Locate the cell with the specified text and output its (X, Y) center coordinate. 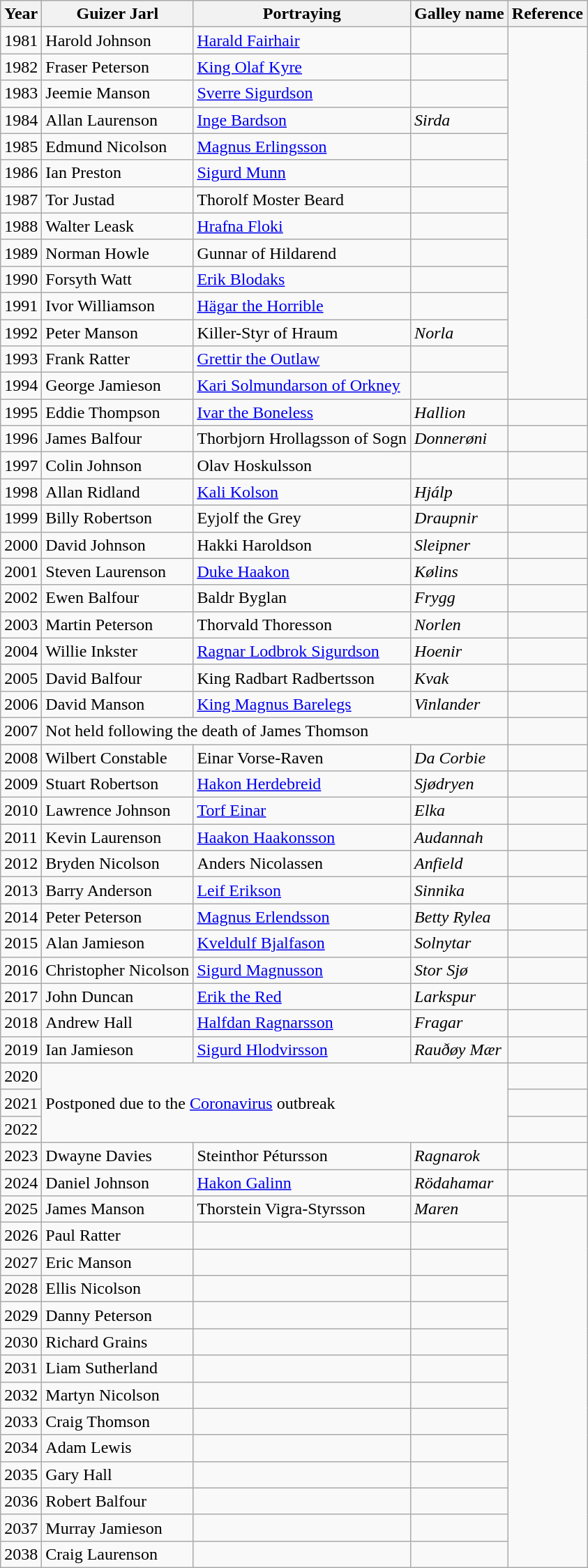
Martin Peterson (117, 625)
2005 (21, 678)
Hoenir (460, 651)
Olav Hoskulsson (302, 465)
Gary Hall (117, 1474)
Hakon Herdebreid (302, 784)
Ian Jamieson (117, 1050)
1989 (21, 253)
Andrew Hall (117, 1023)
Murray Jamieson (117, 1528)
2010 (21, 811)
Danny Peterson (117, 1315)
Richard Grains (117, 1342)
2009 (21, 784)
Norla (460, 333)
Martyn Nicolson (117, 1395)
1983 (21, 94)
Elka (460, 811)
2023 (21, 1156)
Ellis Nicolson (117, 1289)
John Duncan (117, 996)
Forsyth Watt (117, 279)
Sleipner (460, 545)
King Radbart Radbertsson (302, 678)
Larkspur (460, 996)
Magnus Erlingsson (302, 147)
2001 (21, 572)
Sinnika (460, 890)
Portraying (302, 14)
2038 (21, 1554)
Guizer Jarl (117, 14)
2016 (21, 970)
Hallion (460, 412)
Kvak (460, 678)
Hjálp (460, 492)
2029 (21, 1315)
Torf Einar (302, 811)
Grettir the Outlaw (302, 359)
Craig Laurenson (117, 1554)
Vinlander (460, 704)
2017 (21, 996)
Galley name (460, 14)
Wilbert Constable (117, 757)
Hrafna Floki (302, 226)
Kali Kolson (302, 492)
2028 (21, 1289)
2024 (21, 1183)
Kølins (460, 572)
Sigurd Hlodvirsson (302, 1050)
Erik Blodaks (302, 279)
Frank Ratter (117, 359)
2021 (21, 1103)
2035 (21, 1474)
Year (21, 14)
2025 (21, 1209)
Thorstein Vigra-Styrsson (302, 1209)
Draupnir (460, 518)
Barry Anderson (117, 890)
Anders Nicolassen (302, 864)
Paul Ratter (117, 1236)
1986 (21, 173)
1990 (21, 279)
2032 (21, 1395)
Craig Thomson (117, 1421)
Hakki Haroldson (302, 545)
Hakon Galinn (302, 1183)
Halfdan Ragnarsson (302, 1023)
2011 (21, 837)
Stuart Robertson (117, 784)
James Balfour (117, 439)
Ragnar Lodbrok Sigurdson (302, 651)
1981 (21, 40)
Dwayne Davies (117, 1156)
2018 (21, 1023)
Thorvald Thoresson (302, 625)
2014 (21, 917)
2012 (21, 864)
Sjødryen (460, 784)
2033 (21, 1421)
Reference (547, 14)
Christopher Nicolson (117, 970)
Steven Laurenson (117, 572)
2015 (21, 943)
David Manson (117, 704)
Sirda (460, 120)
1991 (21, 306)
1993 (21, 359)
2013 (21, 890)
Kevin Laurenson (117, 837)
James Manson (117, 1209)
Anfield (460, 864)
Ivar the Boneless (302, 412)
2000 (21, 545)
1996 (21, 439)
Maren (460, 1209)
Fragar (460, 1023)
Killer-Styr of Hraum (302, 333)
Harold Johnson (117, 40)
Liam Sutherland (117, 1368)
2003 (21, 625)
1998 (21, 492)
King Olaf Kyre (302, 67)
Stor Sjø (460, 970)
Frygg (460, 598)
1984 (21, 120)
1988 (21, 226)
David Balfour (117, 678)
Ewen Balfour (117, 598)
2030 (21, 1342)
Willie Inkster (117, 651)
2007 (21, 731)
Ragnarok (460, 1156)
2026 (21, 1236)
David Johnson (117, 545)
Solnytar (460, 943)
Hägar the Horrible (302, 306)
2022 (21, 1129)
Gunnar of Hildarend (302, 253)
Alan Jamieson (117, 943)
Fraser Peterson (117, 67)
Not held following the death of James Thomson (275, 731)
Sverre Sigurdson (302, 94)
Harald Fairhair (302, 40)
1982 (21, 67)
Eddie Thompson (117, 412)
Ian Preston (117, 173)
Eyjolf the Grey (302, 518)
Da Corbie (460, 757)
Betty Rylea (460, 917)
Tor Justad (117, 200)
Kari Solmundarson of Orkney (302, 386)
Magnus Erlendsson (302, 917)
Colin Johnson (117, 465)
1999 (21, 518)
Leif Erikson (302, 890)
Walter Leask (117, 226)
1995 (21, 412)
2019 (21, 1050)
2027 (21, 1262)
2037 (21, 1528)
2031 (21, 1368)
1994 (21, 386)
Bryden Nicolson (117, 864)
George Jamieson (117, 386)
Donnerøni (460, 439)
Sigurd Munn (302, 173)
Rödahamar (460, 1183)
1987 (21, 200)
Rauðøy Mær (460, 1050)
Peter Manson (117, 333)
Norlen (460, 625)
Eric Manson (117, 1262)
Kveldulf Bjalfason (302, 943)
Robert Balfour (117, 1501)
Inge Bardson (302, 120)
Billy Robertson (117, 518)
Daniel Johnson (117, 1183)
Sigurd Magnusson (302, 970)
Adam Lewis (117, 1448)
2020 (21, 1076)
Steinthor Pétursson (302, 1156)
Jeemie Manson (117, 94)
Haakon Haakonsson (302, 837)
Postponed due to the Coronavirus outbreak (275, 1103)
Einar Vorse-Raven (302, 757)
Peter Peterson (117, 917)
1997 (21, 465)
Norman Howle (117, 253)
2008 (21, 757)
Allan Laurenson (117, 120)
2036 (21, 1501)
2002 (21, 598)
Thorolf Moster Beard (302, 200)
Baldr Byglan (302, 598)
Thorbjorn Hrollagsson of Sogn (302, 439)
2034 (21, 1448)
Audannah (460, 837)
1992 (21, 333)
1985 (21, 147)
2006 (21, 704)
King Magnus Barelegs (302, 704)
Allan Ridland (117, 492)
Lawrence Johnson (117, 811)
Duke Haakon (302, 572)
2004 (21, 651)
Edmund Nicolson (117, 147)
Erik the Red (302, 996)
Ivor Williamson (117, 306)
